Return [X, Y] of the center of cell containing provided text 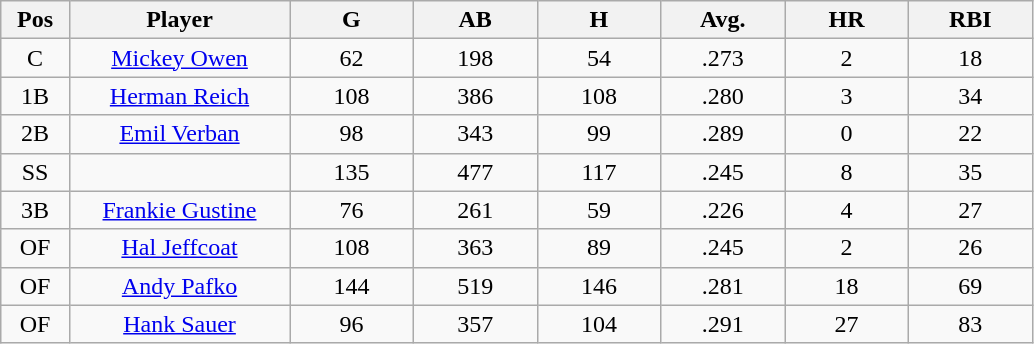
Frankie Gustine [179, 210]
2B [36, 134]
Andy Pafko [179, 286]
62 [352, 58]
Herman Reich [179, 96]
SS [36, 172]
.226 [723, 210]
59 [599, 210]
99 [599, 134]
0 [847, 134]
.273 [723, 58]
Hank Sauer [179, 324]
69 [970, 286]
.291 [723, 324]
HR [847, 20]
96 [352, 324]
3 [847, 96]
76 [352, 210]
G [352, 20]
198 [475, 58]
1B [36, 96]
357 [475, 324]
386 [475, 96]
117 [599, 172]
343 [475, 134]
477 [475, 172]
Avg. [723, 20]
363 [475, 248]
C [36, 58]
AB [475, 20]
519 [475, 286]
26 [970, 248]
54 [599, 58]
Pos [36, 20]
.281 [723, 286]
H [599, 20]
83 [970, 324]
261 [475, 210]
RBI [970, 20]
104 [599, 324]
Mickey Owen [179, 58]
.280 [723, 96]
34 [970, 96]
Emil Verban [179, 134]
35 [970, 172]
Player [179, 20]
89 [599, 248]
3B [36, 210]
144 [352, 286]
Hal Jeffcoat [179, 248]
8 [847, 172]
98 [352, 134]
135 [352, 172]
.289 [723, 134]
4 [847, 210]
22 [970, 134]
146 [599, 286]
